Extract the (X, Y) coordinate from the center of the cell holding the provided text.  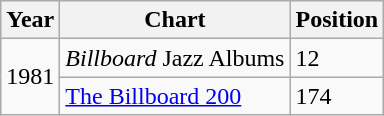
Position (337, 20)
12 (337, 58)
Year (30, 20)
1981 (30, 77)
174 (337, 96)
Billboard Jazz Albums (175, 58)
The Billboard 200 (175, 96)
Chart (175, 20)
